Return the (x, y) coordinate for the center point of the cell that contains the specified text.  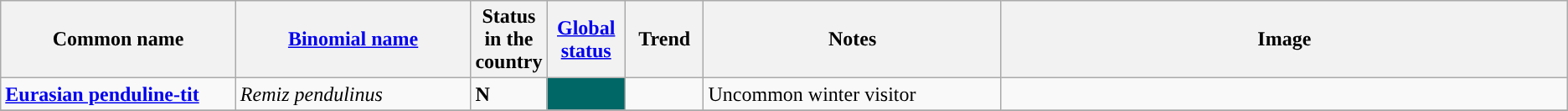
Image (1284, 40)
Uncommon winter visitor (853, 94)
Binomial name (353, 40)
Trend (664, 40)
N (509, 94)
Common name (119, 40)
Remiz pendulinus (353, 94)
Global status (586, 40)
Eurasian penduline-tit (119, 94)
Status in the country (509, 40)
Notes (853, 40)
